Find where the given text appears and provide that cell's center as [X, Y] coordinate. 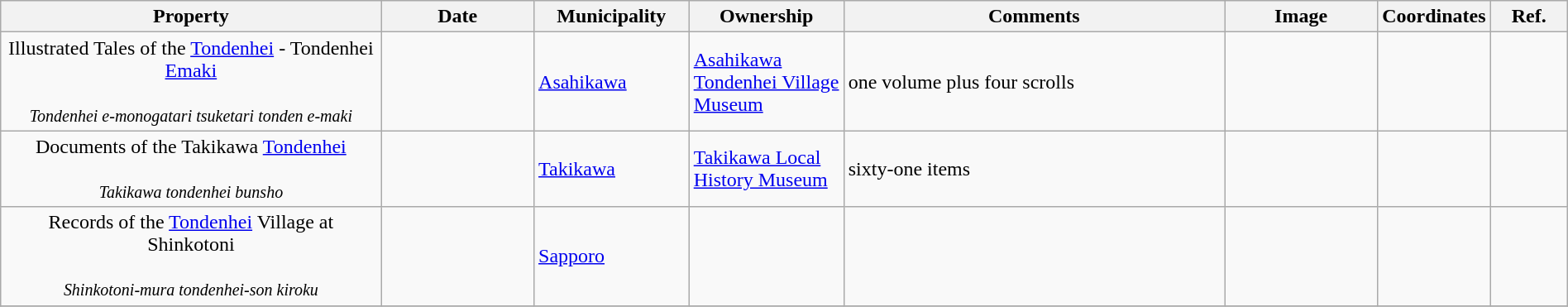
Image [1302, 17]
sixty-one items [1034, 169]
Property [191, 17]
Sapporo [612, 257]
Ownership [766, 17]
Takikawa Local History Museum [766, 169]
Documents of the Takikawa TondenheiTakikawa tondenhei bunsho [191, 169]
Municipality [612, 17]
Records of the Tondenhei Village at ShinkotoniShinkotoni-mura tondenhei-son kiroku [191, 257]
Asahikawa Tondenhei Village Museum [766, 81]
Date [457, 17]
Asahikawa [612, 81]
Comments [1034, 17]
one volume plus four scrolls [1034, 81]
Takikawa [612, 169]
Illustrated Tales of the Tondenhei - Tondenhei EmakiTondenhei e-monogatari tsuketari tonden e-maki [191, 81]
Ref. [1528, 17]
Coordinates [1434, 17]
